Extract the [X, Y] coordinate from the center of the cell holding the provided text.  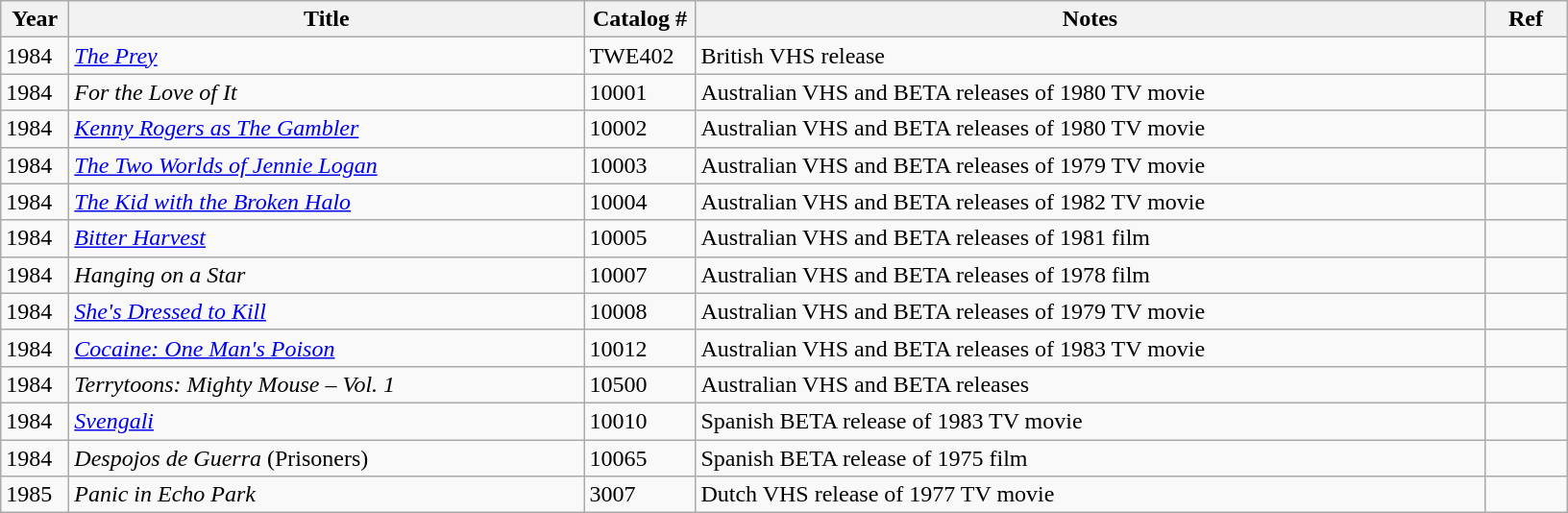
Hanging on a Star [327, 275]
10007 [640, 275]
Spanish BETA release of 1983 TV movie [1090, 421]
Australian VHS and BETA releases of 1978 film [1090, 275]
10500 [640, 384]
The Kid with the Broken Halo [327, 202]
Cocaine: One Man's Poison [327, 348]
10003 [640, 165]
The Prey [327, 56]
10005 [640, 238]
She's Dressed to Kill [327, 311]
British VHS release [1090, 56]
Year [35, 19]
Australian VHS and BETA releases of 1982 TV movie [1090, 202]
Bitter Harvest [327, 238]
For the Love of It [327, 92]
10001 [640, 92]
Kenny Rogers as The Gambler [327, 129]
Ref [1526, 19]
Terrytoons: Mighty Mouse – Vol. 1 [327, 384]
Australian VHS and BETA releases of 1983 TV movie [1090, 348]
Australian VHS and BETA releases of 1981 film [1090, 238]
1985 [35, 495]
Despojos de Guerra (Prisoners) [327, 458]
Spanish BETA release of 1975 film [1090, 458]
10002 [640, 129]
3007 [640, 495]
10065 [640, 458]
10008 [640, 311]
Dutch VHS release of 1977 TV movie [1090, 495]
10004 [640, 202]
Catalog # [640, 19]
10012 [640, 348]
Panic in Echo Park [327, 495]
Notes [1090, 19]
Title [327, 19]
Svengali [327, 421]
10010 [640, 421]
TWE402 [640, 56]
The Two Worlds of Jennie Logan [327, 165]
Australian VHS and BETA releases [1090, 384]
